Find where the given text appears and provide that cell's center as [X, Y] coordinate. 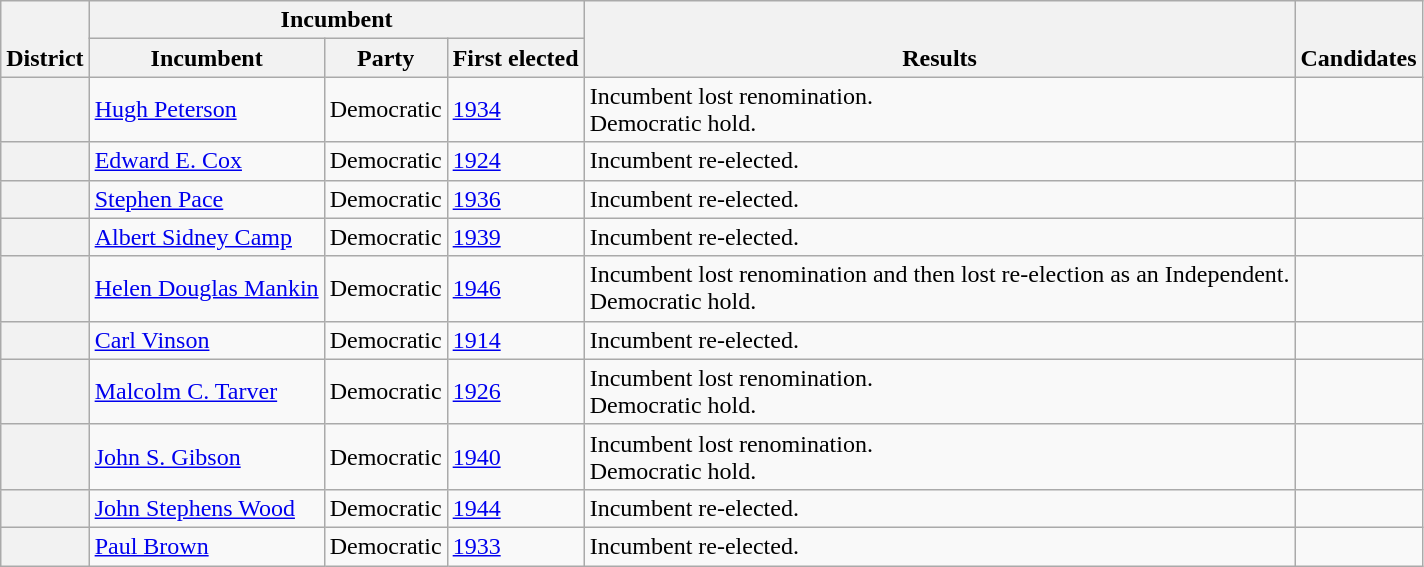
John Stephens Wood [206, 508]
Paul Brown [206, 546]
1936 [516, 199]
1946 [516, 288]
1914 [516, 340]
Carl Vinson [206, 340]
Stephen Pace [206, 199]
1939 [516, 237]
Incumbent lost renomination and then lost re-election as an Independent.Democratic hold. [940, 288]
1944 [516, 508]
1934 [516, 110]
John S. Gibson [206, 456]
1926 [516, 392]
1933 [516, 546]
1940 [516, 456]
Helen Douglas Mankin [206, 288]
1924 [516, 161]
Edward E. Cox [206, 161]
Results [940, 39]
Party [386, 58]
District [45, 39]
Albert Sidney Camp [206, 237]
Hugh Peterson [206, 110]
First elected [516, 58]
Candidates [1358, 39]
Malcolm C. Tarver [206, 392]
